Return (X, Y) of the center of cell containing provided text 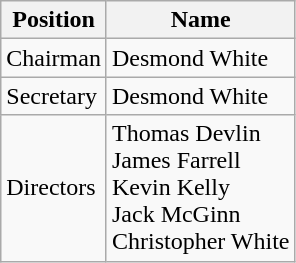
Position (54, 20)
Secretary (54, 96)
Name (200, 20)
Thomas DevlinJames FarrellKevin KellyJack McGinnChristopher White (200, 188)
Directors (54, 188)
Chairman (54, 58)
